Locate the cell with the specified text and output its [x, y] center coordinate. 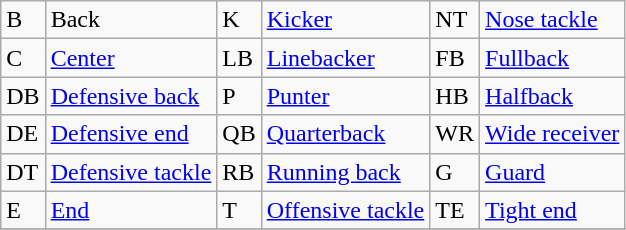
Halfback [552, 96]
Guard [552, 172]
Nose tackle [552, 20]
Running back [346, 172]
K [239, 20]
Wide receiver [552, 134]
HB [455, 96]
P [239, 96]
Back [131, 20]
NT [455, 20]
Defensive tackle [131, 172]
T [239, 210]
Quarterback [346, 134]
G [455, 172]
DT [23, 172]
RB [239, 172]
C [23, 58]
FB [455, 58]
B [23, 20]
End [131, 210]
Kicker [346, 20]
Linebacker [346, 58]
DB [23, 96]
Tight end [552, 210]
LB [239, 58]
Offensive tackle [346, 210]
Punter [346, 96]
WR [455, 134]
Defensive end [131, 134]
DE [23, 134]
Defensive back [131, 96]
Fullback [552, 58]
Center [131, 58]
TE [455, 210]
QB [239, 134]
E [23, 210]
